Return [x, y] of the center of cell containing provided text 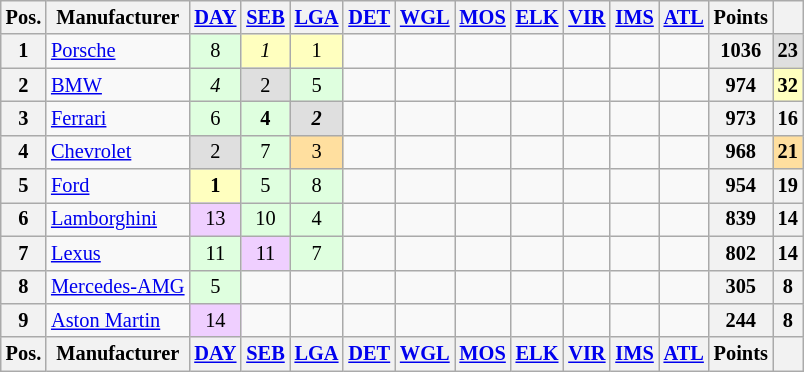
Chevrolet [118, 152]
BMW [118, 85]
Ford [118, 186]
968 [741, 152]
305 [741, 287]
Lexus [118, 253]
802 [741, 253]
954 [741, 186]
839 [741, 219]
Porsche [118, 51]
973 [741, 118]
Lamborghini [118, 219]
9 [24, 320]
244 [741, 320]
10 [265, 219]
16 [788, 118]
13 [215, 219]
974 [741, 85]
Aston Martin [118, 320]
32 [788, 85]
19 [788, 186]
1036 [741, 51]
Ferrari [118, 118]
21 [788, 152]
23 [788, 51]
Mercedes-AMG [118, 287]
